Provide the (x, y) coordinate of the cell's center where the given text is located.  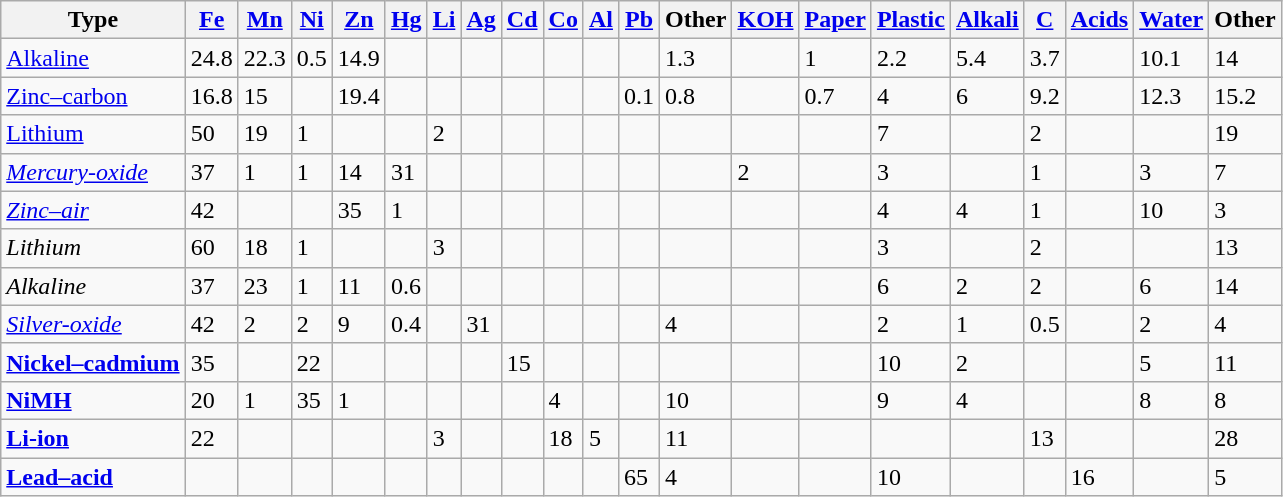
16.8 (212, 96)
15.2 (1245, 96)
60 (212, 248)
1.3 (696, 58)
65 (638, 477)
Al (600, 20)
Zinc–air (93, 210)
Lead–acid (93, 477)
C (1044, 20)
5.4 (987, 58)
12.3 (1172, 96)
Li (444, 20)
Fe (212, 20)
Pb (638, 20)
0.1 (638, 96)
Plastic (910, 20)
10.1 (1172, 58)
Ni (312, 20)
Ag (481, 20)
Cd (522, 20)
Co (563, 20)
KOH (766, 20)
14.9 (358, 58)
2.2 (910, 58)
Zinc–carbon (93, 96)
Alkali (987, 20)
9.2 (1044, 96)
Li-ion (93, 438)
50 (212, 134)
Silver-oxide (93, 324)
0.7 (835, 96)
Mn (264, 20)
NiMH (93, 400)
22.3 (264, 58)
0.6 (406, 286)
16 (1099, 477)
Type (93, 20)
28 (1245, 438)
0.4 (406, 324)
Acids (1099, 20)
3.7 (1044, 58)
Paper (835, 20)
19.4 (358, 96)
0.8 (696, 96)
Mercury-oxide (93, 172)
24.8 (212, 58)
Nickel–cadmium (93, 362)
Hg (406, 20)
23 (264, 286)
Water (1172, 20)
Zn (358, 20)
20 (212, 400)
